Detect which cell encompasses the target text, then output its (x, y) center coordinate. 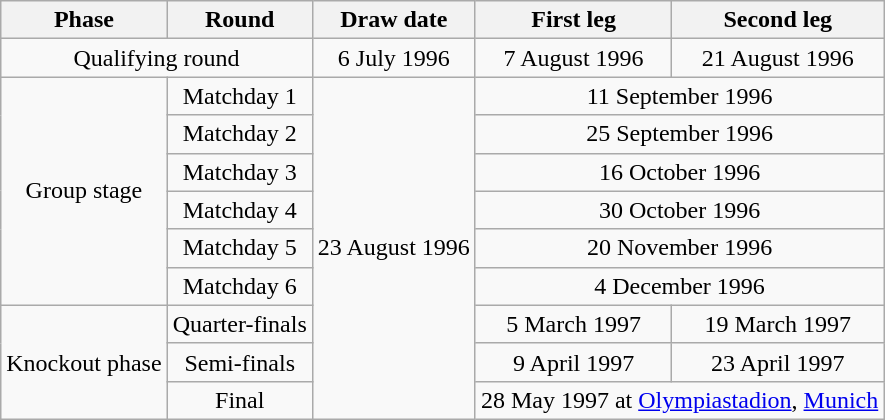
23 August 1996 (394, 248)
19 March 1997 (778, 324)
6 July 1996 (394, 58)
16 October 1996 (679, 172)
Phase (84, 20)
Draw date (394, 20)
Matchday 6 (240, 286)
First leg (573, 20)
Second leg (778, 20)
23 April 1997 (778, 362)
Knockout phase (84, 362)
5 March 1997 (573, 324)
Matchday 1 (240, 96)
Qualifying round (157, 58)
7 August 1996 (573, 58)
Round (240, 20)
4 December 1996 (679, 286)
Matchday 5 (240, 248)
Matchday 4 (240, 210)
Semi-finals (240, 362)
11 September 1996 (679, 96)
Group stage (84, 191)
20 November 1996 (679, 248)
Quarter-finals (240, 324)
9 April 1997 (573, 362)
21 August 1996 (778, 58)
Matchday 3 (240, 172)
30 October 1996 (679, 210)
Matchday 2 (240, 134)
28 May 1997 at Olympiastadion, Munich (679, 400)
Final (240, 400)
25 September 1996 (679, 134)
